From the cell containing the given text, extract its center point as (X, Y) coordinate. 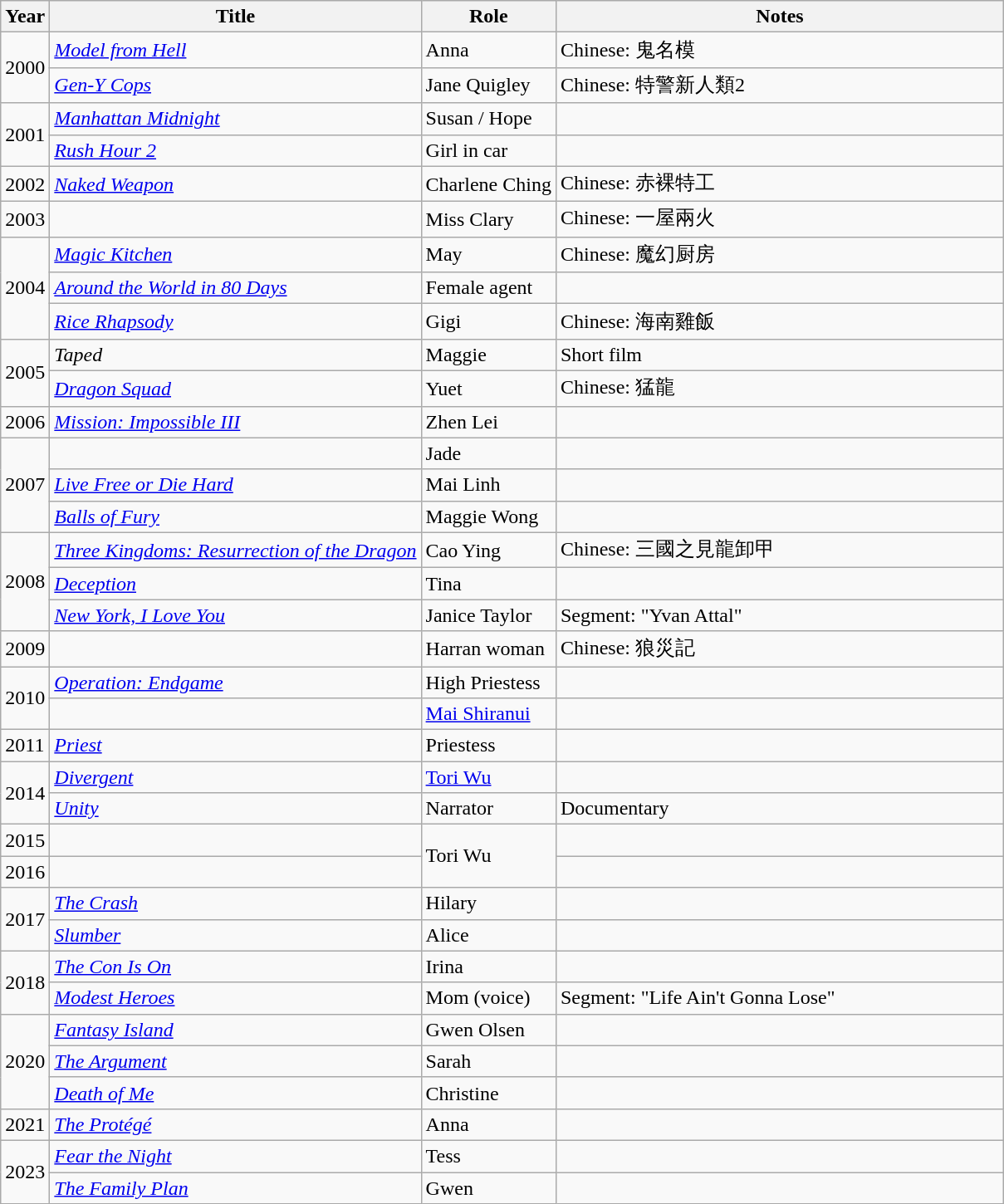
2014 (25, 793)
2018 (25, 982)
Dragon Squad (236, 389)
Chinese: 一屋兩火 (779, 219)
Susan / Hope (488, 119)
Gwen Olsen (488, 1030)
Chinese: 鬼名模 (779, 50)
Yuet (488, 389)
2020 (25, 1061)
2015 (25, 840)
Model from Hell (236, 50)
2016 (25, 872)
Priest (236, 746)
Tina (488, 584)
Rice Rhapsody (236, 322)
Tess (488, 1156)
Three Kingdoms: Resurrection of the Dragon (236, 550)
The Con Is On (236, 967)
Unity (236, 809)
Death of Me (236, 1093)
2005 (25, 372)
Fear the Night (236, 1156)
Notes (779, 17)
Taped (236, 355)
Mai Linh (488, 485)
Girl in car (488, 150)
Modest Heroes (236, 998)
Documentary (779, 809)
Divergent (236, 777)
Miss Clary (488, 219)
Maggie Wong (488, 516)
2004 (25, 287)
May (488, 254)
2011 (25, 746)
The Crash (236, 903)
Mission: Impossible III (236, 422)
The Argument (236, 1061)
The Protégé (236, 1124)
Alice (488, 935)
Harran woman (488, 649)
Christine (488, 1093)
Narrator (488, 809)
Chinese: 海南雞飯 (779, 322)
The Family Plan (236, 1188)
Janice Taylor (488, 615)
Jane Quigley (488, 85)
Mai Shiranui (488, 714)
Hilary (488, 903)
Segment: "Yvan Attal" (779, 615)
Title (236, 17)
Short film (779, 355)
2009 (25, 649)
Chinese: 特警新人類2 (779, 85)
2003 (25, 219)
Operation: Endgame (236, 682)
2017 (25, 919)
2023 (25, 1172)
Fantasy Island (236, 1030)
Priestess (488, 746)
Chinese: 猛龍 (779, 389)
2000 (25, 68)
Manhattan Midnight (236, 119)
2007 (25, 485)
High Priestess (488, 682)
Chinese: 赤裸特工 (779, 184)
Gwen (488, 1188)
2010 (25, 697)
2001 (25, 135)
Gen-Y Cops (236, 85)
Around the World in 80 Days (236, 288)
Charlene Ching (488, 184)
Chinese: 狼災記 (779, 649)
Female agent (488, 288)
Segment: "Life Ain't Gonna Lose" (779, 998)
Cao Ying (488, 550)
New York, I Love You (236, 615)
Magic Kitchen (236, 254)
2008 (25, 581)
2002 (25, 184)
Balls of Fury (236, 516)
Live Free or Die Hard (236, 485)
Naked Weapon (236, 184)
Slumber (236, 935)
Chinese: 魔幻厨房 (779, 254)
2006 (25, 422)
Rush Hour 2 (236, 150)
2021 (25, 1124)
Year (25, 17)
Gigi (488, 322)
Mom (voice) (488, 998)
Maggie (488, 355)
Deception (236, 584)
Irina (488, 967)
Role (488, 17)
Zhen Lei (488, 422)
Chinese: 三國之見龍卸甲 (779, 550)
Jade (488, 453)
Sarah (488, 1061)
